Scan for the cell matching the given text and deliver its [X, Y] coordinate at center. 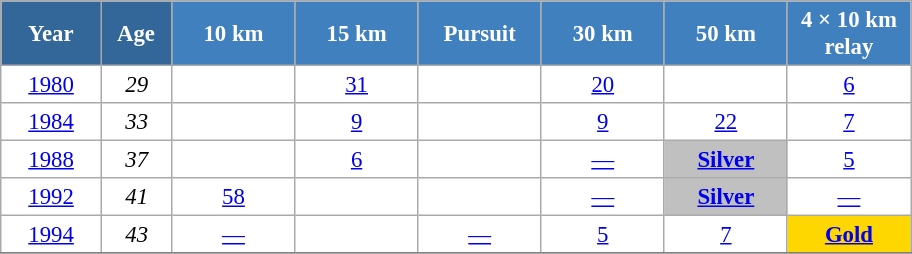
50 km [726, 34]
Pursuit [480, 34]
1984 [52, 122]
1994 [52, 235]
33 [136, 122]
29 [136, 85]
37 [136, 160]
58 [234, 197]
10 km [234, 34]
43 [136, 235]
4 × 10 km relay [848, 34]
1980 [52, 85]
1992 [52, 197]
30 km [602, 34]
1988 [52, 160]
31 [356, 85]
41 [136, 197]
20 [602, 85]
Gold [848, 235]
Age [136, 34]
Year [52, 34]
15 km [356, 34]
22 [726, 122]
